Locate the cell with the specified text and output its [X, Y] center coordinate. 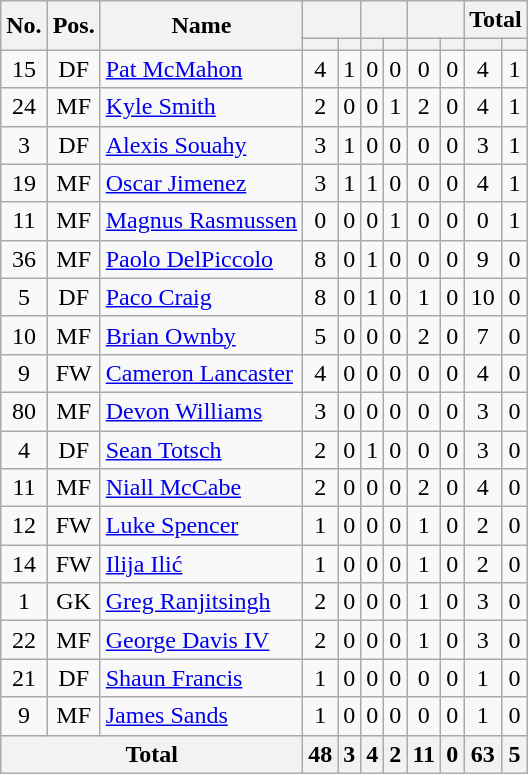
Paolo DelPiccolo [201, 259]
19 [24, 183]
No. [24, 26]
Greg Ranjitsingh [201, 602]
Shaun Francis [201, 678]
7 [483, 335]
80 [24, 411]
GK [74, 602]
Brian Ownby [201, 335]
15 [24, 69]
Oscar Jimenez [201, 183]
Cameron Lancaster [201, 373]
24 [24, 107]
12 [24, 526]
Devon Williams [201, 411]
36 [24, 259]
Pat McMahon [201, 69]
63 [483, 754]
Niall McCabe [201, 488]
21 [24, 678]
Kyle Smith [201, 107]
Alexis Souahy [201, 145]
Magnus Rasmussen [201, 221]
James Sands [201, 716]
22 [24, 640]
48 [320, 754]
Ilija Ilić [201, 564]
Name [201, 26]
Paco Craig [201, 297]
Pos. [74, 26]
Luke Spencer [201, 526]
Sean Totsch [201, 449]
14 [24, 564]
George Davis IV [201, 640]
